From the cell containing the given text, extract its center point as (x, y) coordinate. 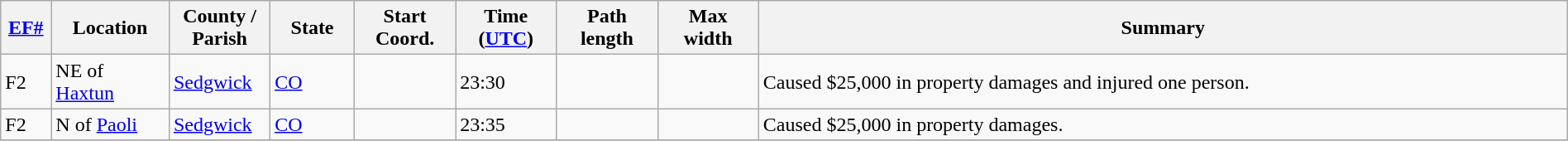
N of Paoli (111, 124)
Max width (708, 28)
Time (UTC) (506, 28)
State (313, 28)
Summary (1163, 28)
Caused $25,000 in property damages and injured one person. (1163, 81)
23:30 (506, 81)
NE of Haxtun (111, 81)
Location (111, 28)
County / Parish (219, 28)
EF# (26, 28)
23:35 (506, 124)
Path length (607, 28)
Start Coord. (404, 28)
Caused $25,000 in property damages. (1163, 124)
